Return [x, y] of the center of cell containing provided text 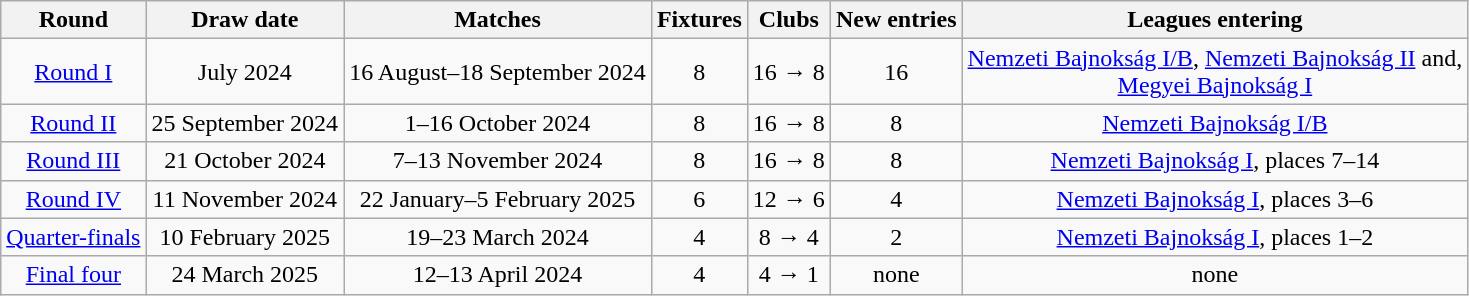
25 September 2024 [245, 123]
July 2024 [245, 72]
11 November 2024 [245, 199]
Nemzeti Bajnokság I, places 1–2 [1215, 237]
Quarter-finals [74, 237]
Nemzeti Bajnokság I, places 7–14 [1215, 161]
24 March 2025 [245, 275]
10 February 2025 [245, 237]
Round I [74, 72]
Leagues entering [1215, 20]
Nemzeti Bajnokság I/B [1215, 123]
16 [896, 72]
6 [699, 199]
12–13 April 2024 [498, 275]
12 → 6 [788, 199]
Fixtures [699, 20]
New entries [896, 20]
Draw date [245, 20]
4 → 1 [788, 275]
Round II [74, 123]
7–13 November 2024 [498, 161]
Nemzeti Bajnokság I, places 3–6 [1215, 199]
Round IV [74, 199]
Matches [498, 20]
Clubs [788, 20]
Round III [74, 161]
8 → 4 [788, 237]
22 January–5 February 2025 [498, 199]
21 October 2024 [245, 161]
16 August–18 September 2024 [498, 72]
19–23 March 2024 [498, 237]
Round [74, 20]
2 [896, 237]
Final four [74, 275]
1–16 October 2024 [498, 123]
Nemzeti Bajnokság I/B, Nemzeti Bajnokság II and,Megyei Bajnokság I [1215, 72]
